Return [X, Y] of the center of cell containing provided text 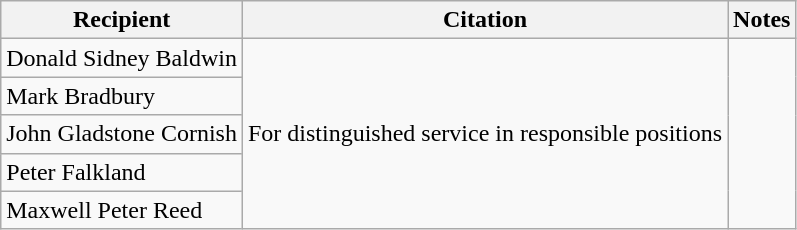
Mark Bradbury [122, 96]
For distinguished service in responsible positions [484, 134]
Citation [484, 20]
Donald Sidney Baldwin [122, 58]
Notes [762, 20]
John Gladstone Cornish [122, 134]
Peter Falkland [122, 172]
Maxwell Peter Reed [122, 210]
Recipient [122, 20]
